Find where the given text appears and provide that cell's center as (X, Y) coordinate. 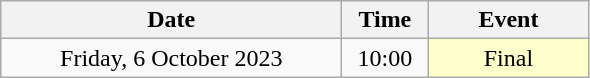
Event (508, 20)
Date (172, 20)
Final (508, 58)
Friday, 6 October 2023 (172, 58)
Time (385, 20)
10:00 (385, 58)
